Output the [X, Y] coordinate of the center of the cell containing the given text.  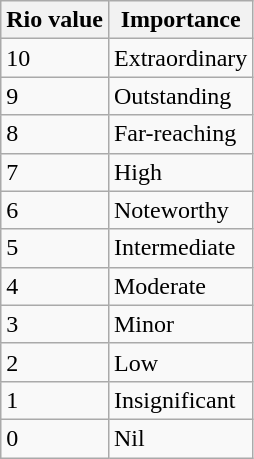
4 [55, 286]
Importance [180, 20]
Rio value [55, 20]
Extraordinary [180, 58]
Far-reaching [180, 134]
Insignificant [180, 400]
High [180, 172]
Noteworthy [180, 210]
8 [55, 134]
5 [55, 248]
Minor [180, 324]
10 [55, 58]
9 [55, 96]
2 [55, 362]
Low [180, 362]
Outstanding [180, 96]
6 [55, 210]
1 [55, 400]
3 [55, 324]
Nil [180, 438]
Intermediate [180, 248]
7 [55, 172]
0 [55, 438]
Moderate [180, 286]
